Locate the cell with the specified text and output its (X, Y) center coordinate. 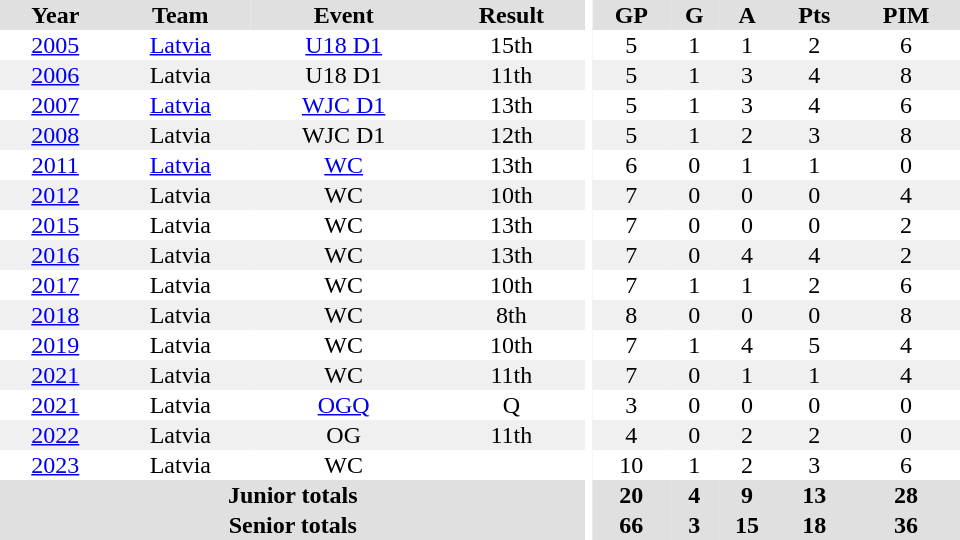
2018 (56, 315)
20 (632, 495)
13 (814, 495)
15th (511, 45)
2017 (56, 285)
A (748, 15)
2006 (56, 75)
2022 (56, 435)
66 (632, 525)
2007 (56, 105)
2012 (56, 195)
Team (180, 15)
G (694, 15)
GP (632, 15)
2019 (56, 345)
OGQ (344, 405)
OG (344, 435)
Junior totals (292, 495)
2008 (56, 135)
10 (632, 465)
15 (748, 525)
9 (748, 495)
2015 (56, 225)
12th (511, 135)
2023 (56, 465)
8th (511, 315)
Pts (814, 15)
Senior totals (292, 525)
2005 (56, 45)
Q (511, 405)
Event (344, 15)
Year (56, 15)
36 (906, 525)
28 (906, 495)
2011 (56, 165)
PIM (906, 15)
18 (814, 525)
Result (511, 15)
2016 (56, 255)
